Detect which cell encompasses the target text, then output its [X, Y] center coordinate. 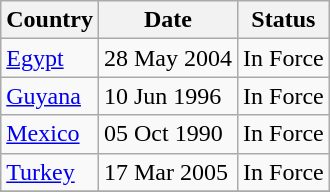
05 Oct 1990 [168, 134]
Guyana [50, 96]
Egypt [50, 58]
10 Jun 1996 [168, 96]
Country [50, 20]
Status [284, 20]
28 May 2004 [168, 58]
Mexico [50, 134]
Turkey [50, 172]
17 Mar 2005 [168, 172]
Date [168, 20]
